Provide the [x, y] coordinate of the cell's center where the given text is located.  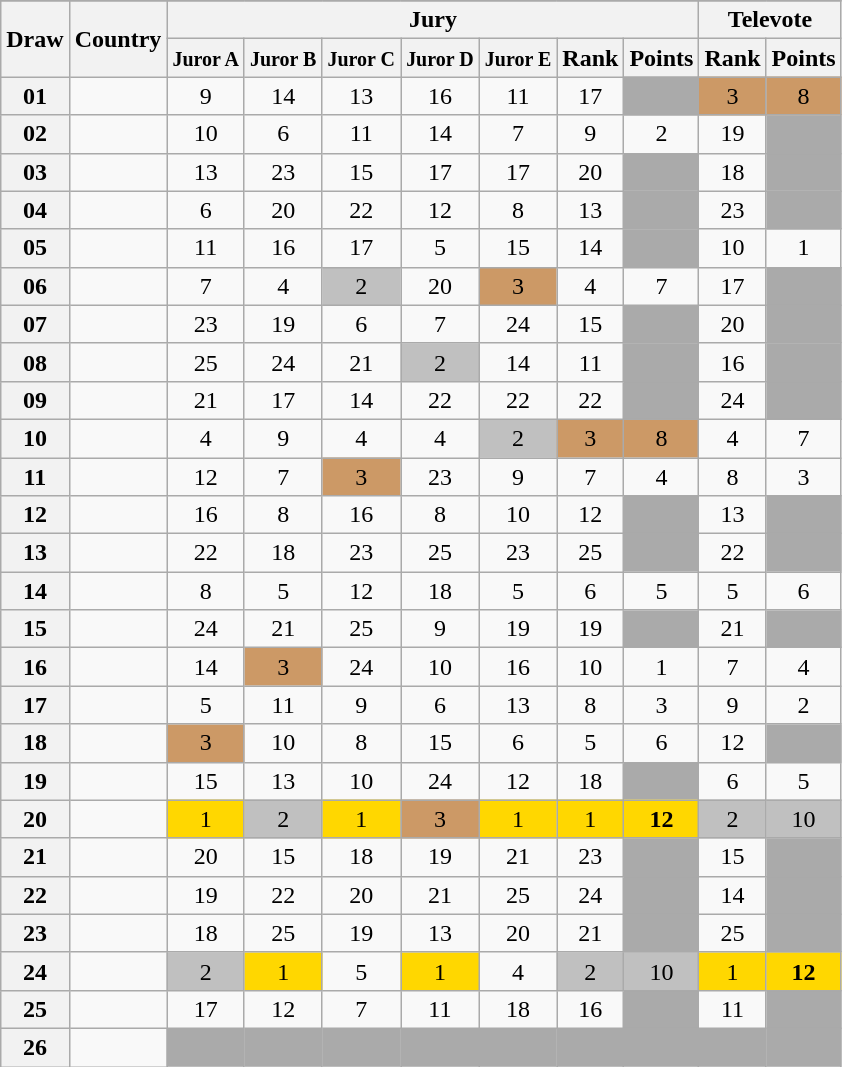
07 [35, 324]
01 [35, 96]
Juror A [206, 58]
Juror D [440, 58]
Juror B [283, 58]
Juror C [362, 58]
08 [35, 362]
09 [35, 400]
05 [35, 248]
Draw [35, 39]
Televote [770, 20]
06 [35, 286]
03 [35, 172]
04 [35, 210]
02 [35, 134]
26 [35, 1047]
Country [118, 39]
Juror E [518, 58]
Jury [433, 20]
